Return the [X, Y] coordinate for the center point of the cell that contains the specified text.  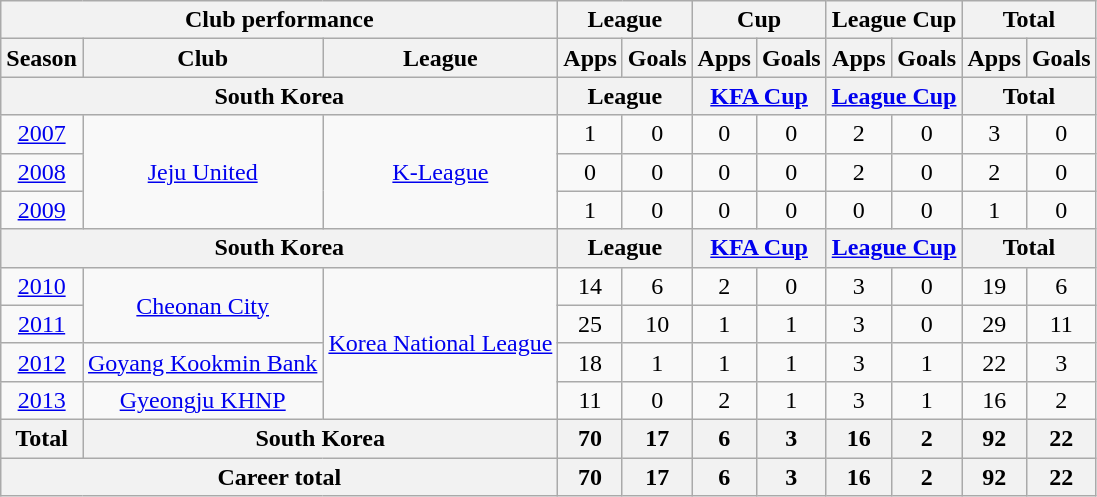
Club performance [280, 20]
2008 [42, 172]
Career total [280, 477]
25 [590, 324]
14 [590, 286]
2013 [42, 400]
19 [994, 286]
Jeju United [202, 172]
2010 [42, 286]
K-League [440, 172]
2007 [42, 134]
10 [657, 324]
2011 [42, 324]
2012 [42, 362]
Korea National League [440, 343]
Cheonan City [202, 305]
18 [590, 362]
Goyang Kookmin Bank [202, 362]
Season [42, 58]
29 [994, 324]
Club [202, 58]
Cup [759, 20]
2009 [42, 210]
Gyeongju KHNP [202, 400]
